For the text-containing cell, return its midpoint in (X, Y) coordinate format. 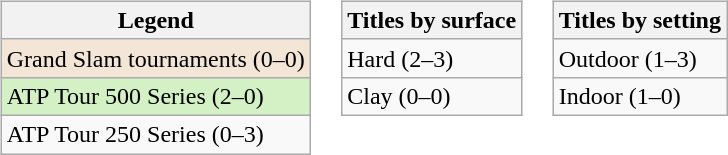
Indoor (1–0) (640, 96)
Outdoor (1–3) (640, 58)
Hard (2–3) (432, 58)
Titles by setting (640, 20)
Titles by surface (432, 20)
ATP Tour 250 Series (0–3) (156, 134)
Legend (156, 20)
Clay (0–0) (432, 96)
ATP Tour 500 Series (2–0) (156, 96)
Grand Slam tournaments (0–0) (156, 58)
